Return (X, Y) of the center of cell containing provided text 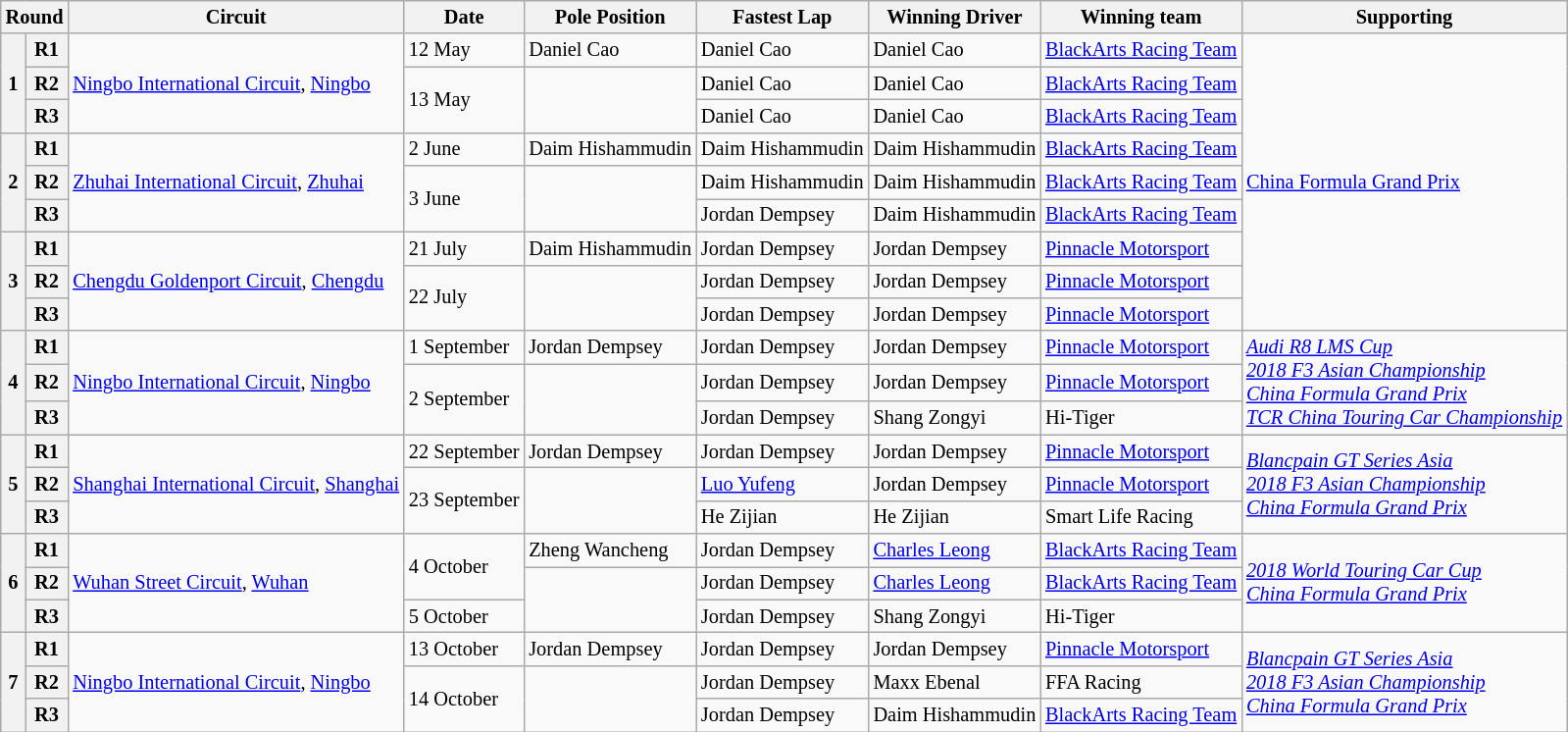
6 (14, 583)
23 September (464, 500)
22 July (464, 298)
7 (14, 681)
4 October (464, 567)
Winning team (1141, 17)
1 September (464, 347)
5 (14, 485)
Zheng Wancheng (610, 550)
Date (464, 17)
Shanghai International Circuit, Shanghai (235, 485)
Supporting (1404, 17)
Circuit (235, 17)
13 October (464, 649)
Chengdu Goldenport Circuit, Chengdu (235, 281)
Fastest Lap (783, 17)
Pole Position (610, 17)
3 June (464, 198)
2018 World Touring Car CupChina Formula Grand Prix (1404, 583)
Zhuhai International Circuit, Zhuhai (235, 183)
Smart Life Racing (1141, 517)
21 July (464, 248)
China Formula Grand Prix (1404, 183)
Maxx Ebenal (955, 682)
22 September (464, 451)
2 June (464, 149)
Audi R8 LMS Cup 2018 F3 Asian ChampionshipChina Formula Grand PrixTCR China Touring Car Championship (1404, 383)
13 May (464, 100)
Wuhan Street Circuit, Wuhan (235, 583)
2 September (464, 399)
Luo Yufeng (783, 484)
Winning Driver (955, 17)
FFA Racing (1141, 682)
4 (14, 383)
12 May (464, 50)
1 (14, 82)
5 October (464, 616)
3 (14, 281)
2 (14, 183)
14 October (464, 699)
Round (35, 17)
